Pinpoint the cell where the given text exists, returning its [X, Y] midpoint coordinate. 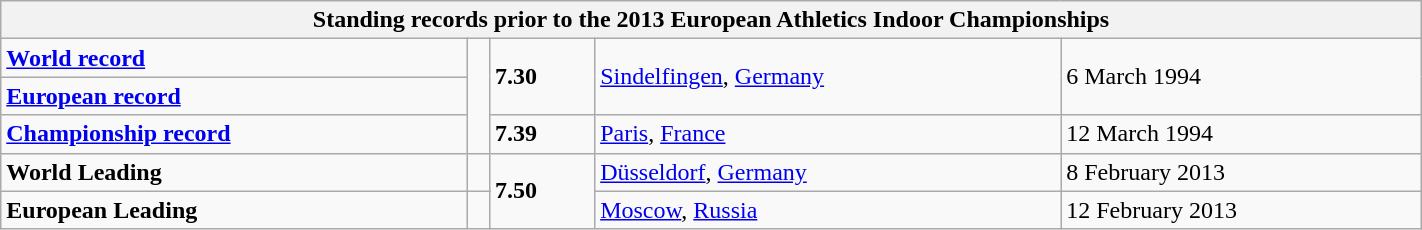
Moscow, Russia [828, 210]
Düsseldorf, Germany [828, 172]
7.39 [542, 134]
Paris, France [828, 134]
European Leading [234, 210]
12 February 2013 [1242, 210]
7.50 [542, 191]
Championship record [234, 134]
7.30 [542, 77]
12 March 1994 [1242, 134]
8 February 2013 [1242, 172]
6 March 1994 [1242, 77]
Sindelfingen, Germany [828, 77]
European record [234, 96]
World Leading [234, 172]
World record [234, 58]
Standing records prior to the 2013 European Athletics Indoor Championships [711, 20]
